Find where the given text appears and provide that cell's center as [X, Y] coordinate. 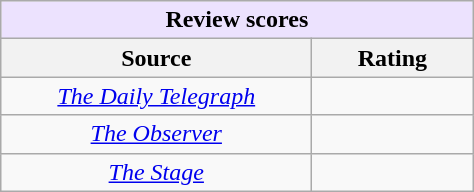
Rating [392, 58]
Source [156, 58]
The Observer [156, 134]
The Stage [156, 172]
The Daily Telegraph [156, 96]
Review scores [237, 20]
